For the text-containing cell, return its midpoint in (x, y) coordinate format. 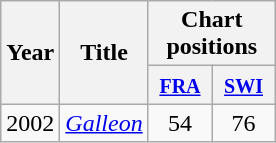
Title (104, 52)
Chart positions (212, 34)
Galleon (104, 123)
2002 (30, 123)
SWI (244, 85)
54 (180, 123)
FRA (180, 85)
76 (244, 123)
Year (30, 52)
